Extract the [X, Y] coordinate from the center of the cell holding the provided text.  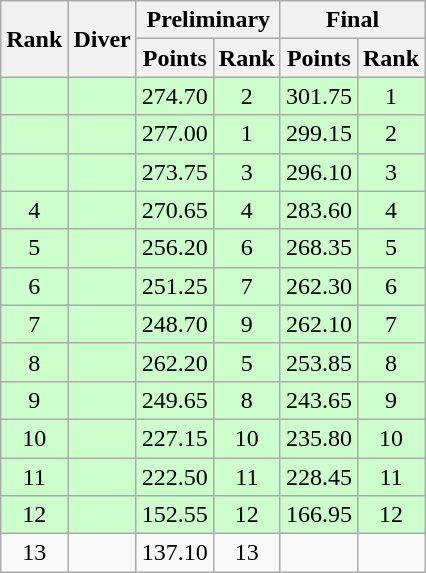
Diver [102, 39]
277.00 [174, 134]
262.10 [318, 324]
227.15 [174, 438]
251.25 [174, 286]
299.15 [318, 134]
262.20 [174, 362]
256.20 [174, 248]
Preliminary [208, 20]
249.65 [174, 400]
166.95 [318, 515]
274.70 [174, 96]
253.85 [318, 362]
228.45 [318, 477]
296.10 [318, 172]
137.10 [174, 553]
Final [352, 20]
152.55 [174, 515]
262.30 [318, 286]
301.75 [318, 96]
235.80 [318, 438]
283.60 [318, 210]
268.35 [318, 248]
273.75 [174, 172]
248.70 [174, 324]
243.65 [318, 400]
222.50 [174, 477]
270.65 [174, 210]
